Identify which cell holds the provided text, then report its (x, y) central coordinate. 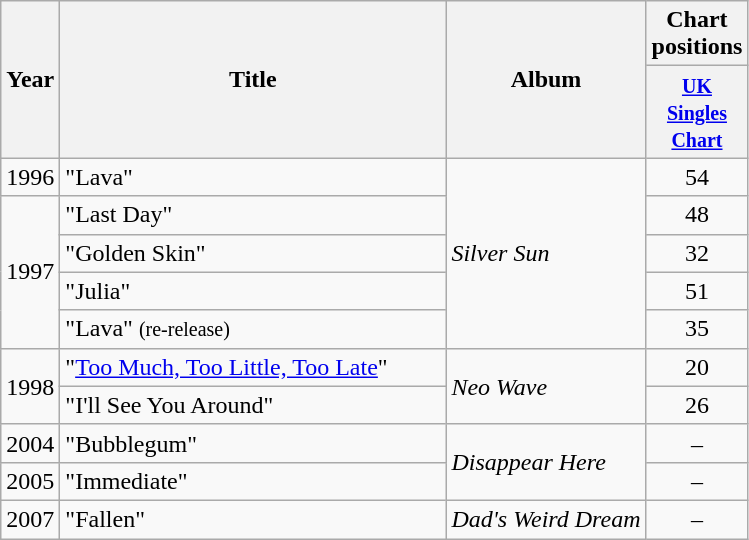
20 (697, 367)
1997 (30, 272)
Silver Sun (546, 253)
"I'll See You Around" (253, 405)
54 (697, 177)
Album (546, 80)
"Lava" (re-release) (253, 329)
2007 (30, 519)
Neo Wave (546, 386)
1998 (30, 386)
Dad's Weird Dream (546, 519)
Title (253, 80)
"Immediate" (253, 481)
"Last Day" (253, 215)
2004 (30, 443)
32 (697, 253)
"Julia" (253, 291)
"Too Much, Too Little, Too Late" (253, 367)
"Golden Skin" (253, 253)
"Lava" (253, 177)
UK Singles Chart (697, 112)
48 (697, 215)
2005 (30, 481)
Disappear Here (546, 462)
1996 (30, 177)
Chart positions (697, 34)
26 (697, 405)
51 (697, 291)
Year (30, 80)
35 (697, 329)
"Bubblegum" (253, 443)
"Fallen" (253, 519)
